Find where the given text appears and provide that cell's center as (X, Y) coordinate. 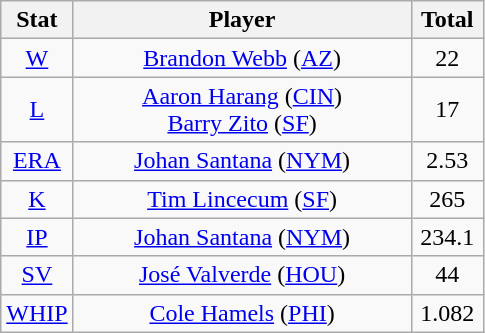
Player (242, 20)
1.082 (447, 313)
K (37, 199)
ERA (37, 161)
Total (447, 20)
Stat (37, 20)
IP (37, 237)
WHIP (37, 313)
17 (447, 110)
Brandon Webb (AZ) (242, 58)
234.1 (447, 237)
44 (447, 275)
265 (447, 199)
Cole Hamels (PHI) (242, 313)
2.53 (447, 161)
W (37, 58)
L (37, 110)
José Valverde (HOU) (242, 275)
Aaron Harang (CIN)Barry Zito (SF) (242, 110)
SV (37, 275)
Tim Lincecum (SF) (242, 199)
22 (447, 58)
